Output the [X, Y] coordinate of the center of the cell containing the given text.  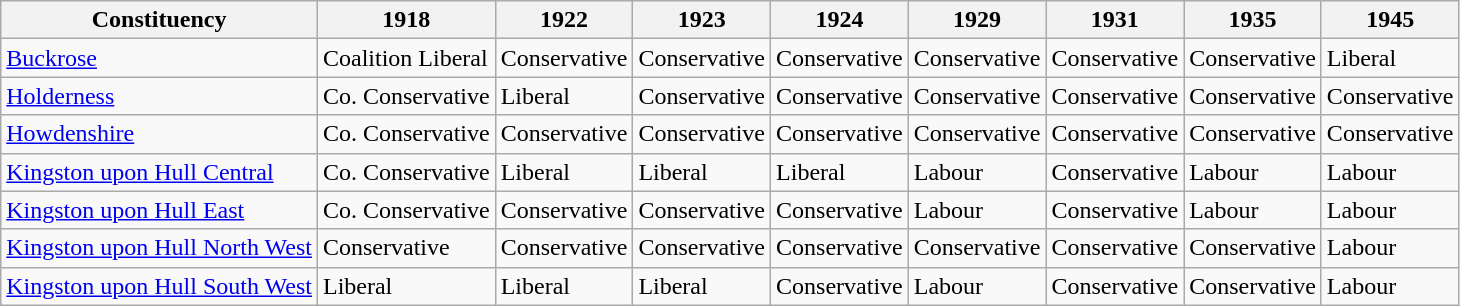
1922 [564, 20]
Kingston upon Hull North West [160, 248]
Coalition Liberal [406, 58]
1923 [702, 20]
1924 [840, 20]
Kingston upon Hull South West [160, 286]
1945 [1390, 20]
Buckrose [160, 58]
1931 [1115, 20]
Kingston upon Hull East [160, 210]
Kingston upon Hull Central [160, 172]
1929 [977, 20]
1935 [1253, 20]
Constituency [160, 20]
1918 [406, 20]
Holderness [160, 96]
Howdenshire [160, 134]
